Capture the cell that displays the provided text and extract its (X, Y) central coordinate. 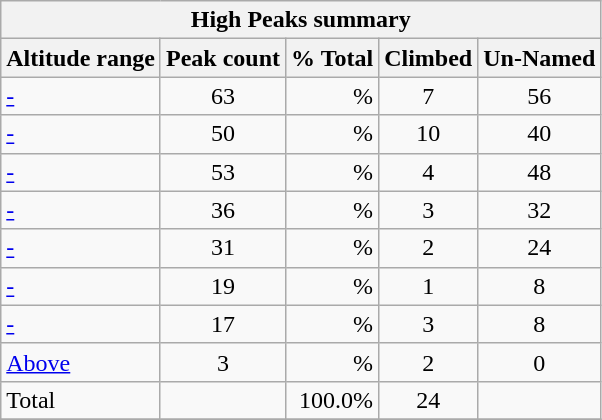
31 (222, 248)
High Peaks summary (301, 20)
10 (428, 134)
Altitude range (81, 58)
4 (428, 172)
40 (540, 134)
17 (222, 324)
19 (222, 286)
56 (540, 96)
Climbed (428, 58)
Peak count (222, 58)
48 (540, 172)
36 (222, 210)
53 (222, 172)
32 (540, 210)
0 (540, 362)
7 (428, 96)
50 (222, 134)
Above (81, 362)
Un-Named (540, 58)
Total (81, 400)
% Total (332, 58)
100.0% (332, 400)
63 (222, 96)
1 (428, 286)
